Pinpoint the cell where the given text exists, returning its [X, Y] midpoint coordinate. 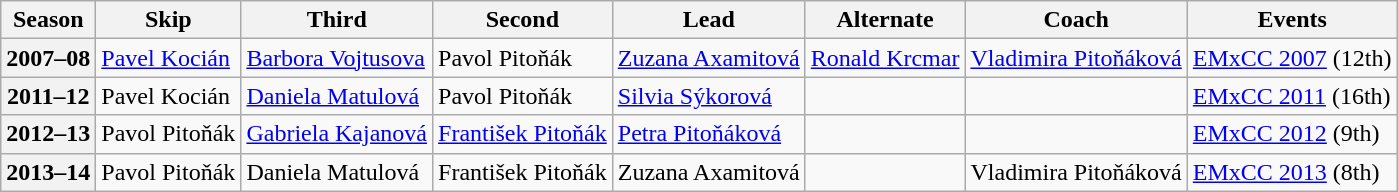
2011–12 [48, 96]
Gabriela Kajanová [337, 134]
Silvia Sýkorová [708, 96]
Events [1292, 20]
Lead [708, 20]
EMxCC 2012 (9th) [1292, 134]
2012–13 [48, 134]
Season [48, 20]
Alternate [885, 20]
Third [337, 20]
Barbora Vojtusova [337, 58]
Petra Pitoňáková [708, 134]
EMxCC 2011 (16th) [1292, 96]
Ronald Krcmar [885, 58]
Skip [168, 20]
EMxCC 2013 (8th) [1292, 172]
Second [523, 20]
2013–14 [48, 172]
Coach [1076, 20]
EMxCC 2007 (12th) [1292, 58]
2007–08 [48, 58]
